Extract the [x, y] coordinate from the center of the cell holding the provided text.  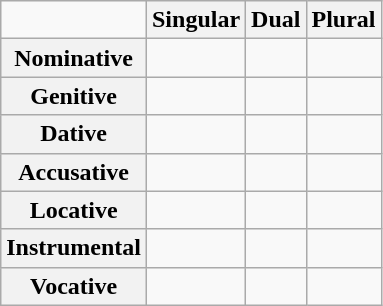
Accusative [74, 172]
Plural [344, 20]
Instrumental [74, 248]
Dual [276, 20]
Singular [196, 20]
Nominative [74, 58]
Vocative [74, 286]
Locative [74, 210]
Genitive [74, 96]
Dative [74, 134]
